Pinpoint the cell where the given text exists, returning its (x, y) midpoint coordinate. 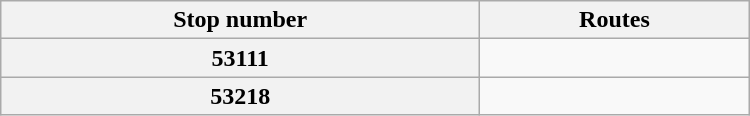
Stop number (240, 20)
53218 (240, 96)
53111 (240, 58)
Routes (615, 20)
